Identify which cell holds the provided text, then report its [X, Y] central coordinate. 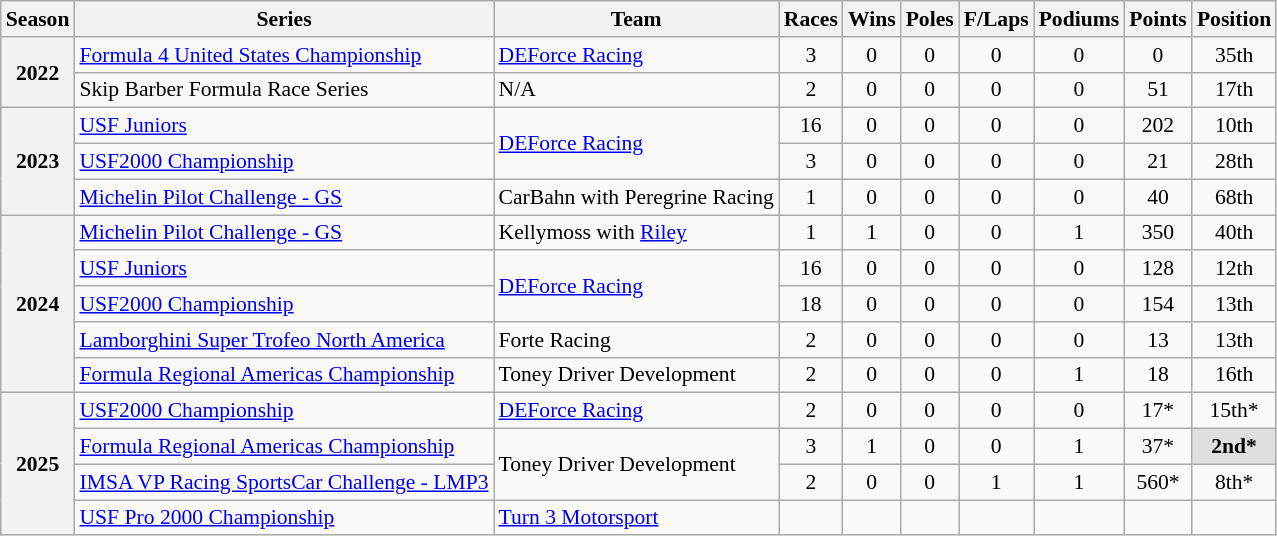
Poles [930, 19]
2022 [38, 72]
40 [1158, 197]
8th* [1234, 482]
68th [1234, 197]
35th [1234, 55]
21 [1158, 162]
IMSA VP Racing SportsCar Challenge - LMP3 [284, 482]
17* [1158, 411]
Points [1158, 19]
2024 [38, 304]
Forte Racing [636, 340]
16th [1234, 375]
USF Pro 2000 Championship [284, 518]
Skip Barber Formula Race Series [284, 90]
2023 [38, 162]
13 [1158, 340]
Races [811, 19]
2nd* [1234, 447]
28th [1234, 162]
40th [1234, 233]
202 [1158, 126]
128 [1158, 269]
Wins [872, 19]
CarBahn with Peregrine Racing [636, 197]
15th* [1234, 411]
10th [1234, 126]
Turn 3 Motorsport [636, 518]
Team [636, 19]
Podiums [1080, 19]
2025 [38, 464]
Series [284, 19]
12th [1234, 269]
350 [1158, 233]
F/Laps [996, 19]
17th [1234, 90]
154 [1158, 304]
51 [1158, 90]
Kellymoss with Riley [636, 233]
Formula 4 United States Championship [284, 55]
N/A [636, 90]
Position [1234, 19]
Lamborghini Super Trofeo North America [284, 340]
Season [38, 19]
37* [1158, 447]
560* [1158, 482]
